Pinpoint the cell where the given text exists, returning its (x, y) midpoint coordinate. 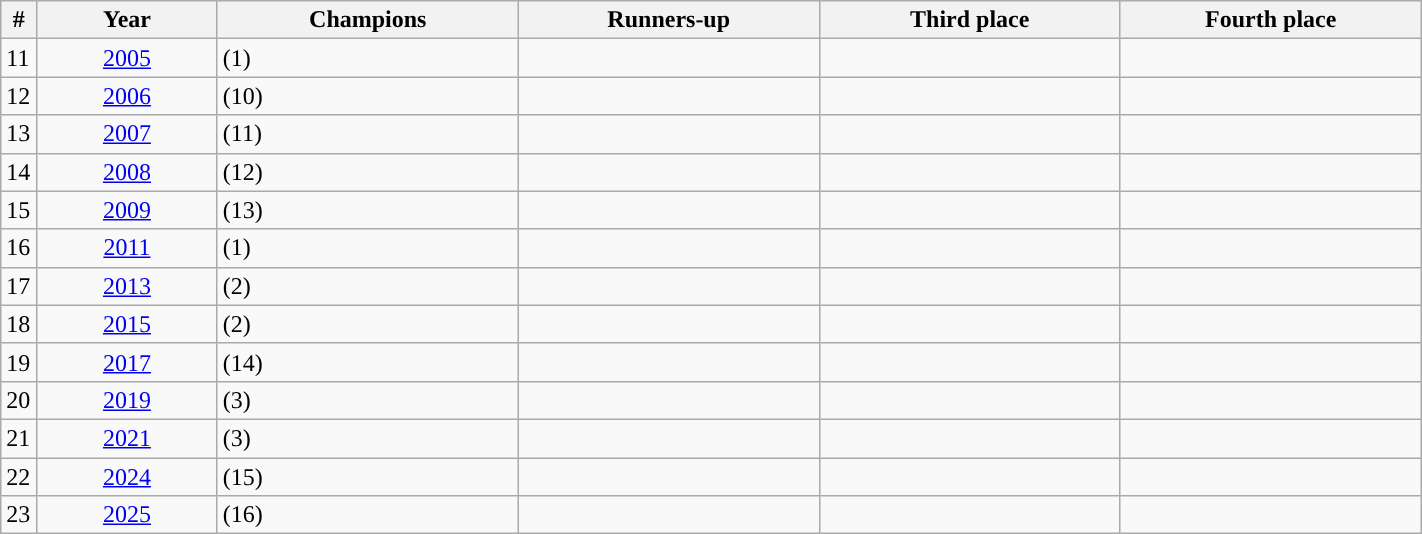
2009 (128, 210)
Third place (970, 20)
13 (19, 134)
Runners-up (668, 20)
12 (19, 96)
(10) (368, 96)
15 (19, 210)
2007 (128, 134)
Champions (368, 20)
16 (19, 248)
23 (19, 515)
(14) (368, 362)
# (19, 20)
14 (19, 172)
19 (19, 362)
(16) (368, 515)
2019 (128, 400)
2011 (128, 248)
(11) (368, 134)
(13) (368, 210)
2025 (128, 515)
20 (19, 400)
2008 (128, 172)
2005 (128, 58)
Fourth place (1270, 20)
2015 (128, 324)
2006 (128, 96)
11 (19, 58)
22 (19, 477)
2013 (128, 286)
2024 (128, 477)
18 (19, 324)
(12) (368, 172)
17 (19, 286)
21 (19, 438)
Year (128, 20)
2017 (128, 362)
2021 (128, 438)
(15) (368, 477)
